Find where the given text appears and provide that cell's center as [X, Y] coordinate. 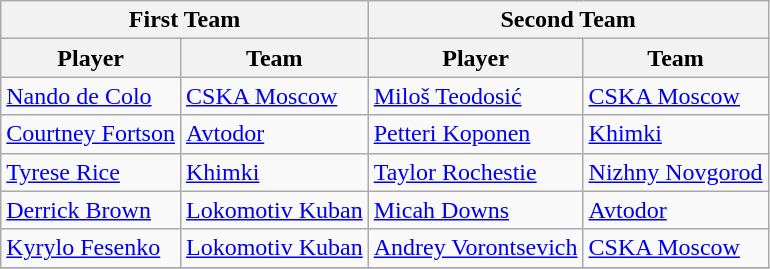
Miloš Teodosić [476, 96]
Micah Downs [476, 210]
Derrick Brown [91, 210]
Andrey Vorontsevich [476, 248]
Petteri Koponen [476, 134]
Nizhny Novgorod [676, 172]
Kyrylo Fesenko [91, 248]
Courtney Fortson [91, 134]
Taylor Rochestie [476, 172]
Second Team [568, 20]
Nando de Colo [91, 96]
First Team [184, 20]
Tyrese Rice [91, 172]
